Pinpoint the cell where the given text exists, returning its (X, Y) midpoint coordinate. 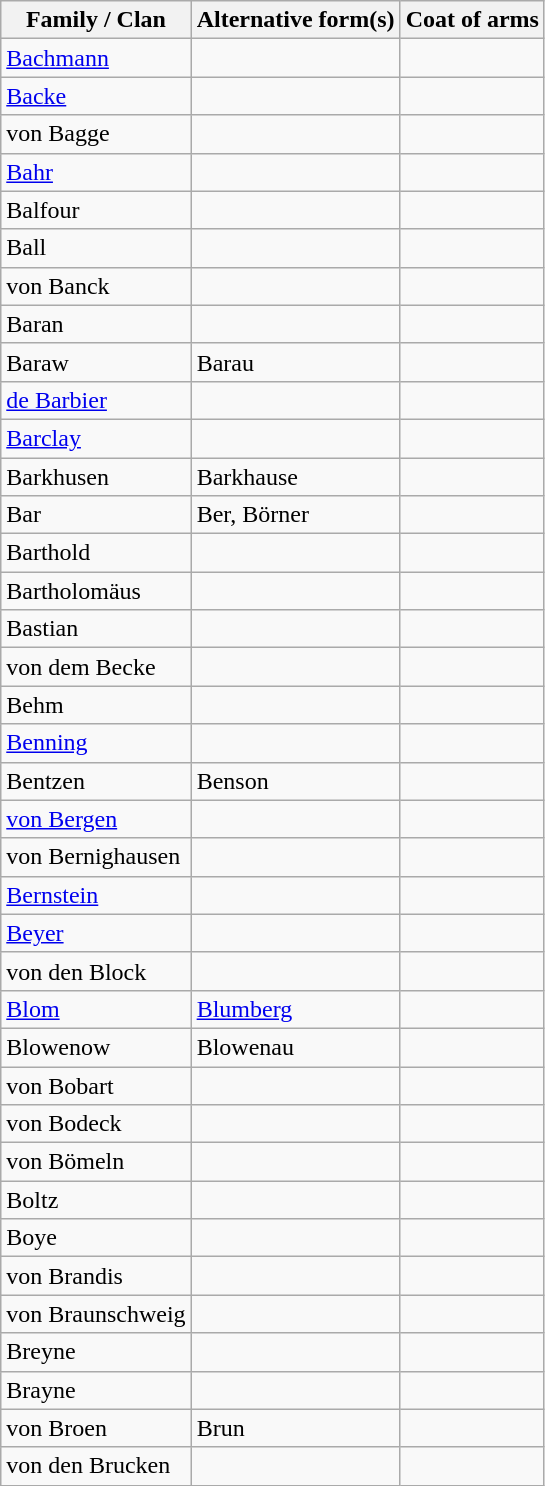
Benson (296, 781)
Benning (96, 743)
Bernstein (96, 895)
von Bergen (96, 819)
Bahr (96, 172)
von Bodeck (96, 1124)
Ber, Börner (296, 515)
von Bernighausen (96, 857)
Blom (96, 1009)
von dem Becke (96, 667)
Coat of arms (472, 20)
Boye (96, 1238)
Ball (96, 248)
Family / Clan (96, 20)
Bastian (96, 629)
Boltz (96, 1200)
Brun (296, 1428)
von Banck (96, 286)
Barclay (96, 438)
Blowenau (296, 1047)
de Barbier (96, 400)
Baran (96, 324)
Blowenow (96, 1047)
Beyer (96, 933)
von Bömeln (96, 1162)
von Brandis (96, 1276)
von Broen (96, 1428)
Alternative form(s) (296, 20)
von den Brucken (96, 1466)
Blumberg (296, 1009)
von Bagge (96, 134)
Bar (96, 515)
Bentzen (96, 781)
Barkhause (296, 477)
Baraw (96, 362)
von Braunschweig (96, 1314)
Balfour (96, 210)
Backe (96, 96)
Breyne (96, 1352)
Behm (96, 705)
Barkhusen (96, 477)
von Bobart (96, 1085)
Brayne (96, 1390)
Bartholomäus (96, 591)
von den Block (96, 971)
Barau (296, 362)
Barthold (96, 553)
Bachmann (96, 58)
